For the text-containing cell, return its midpoint in (x, y) coordinate format. 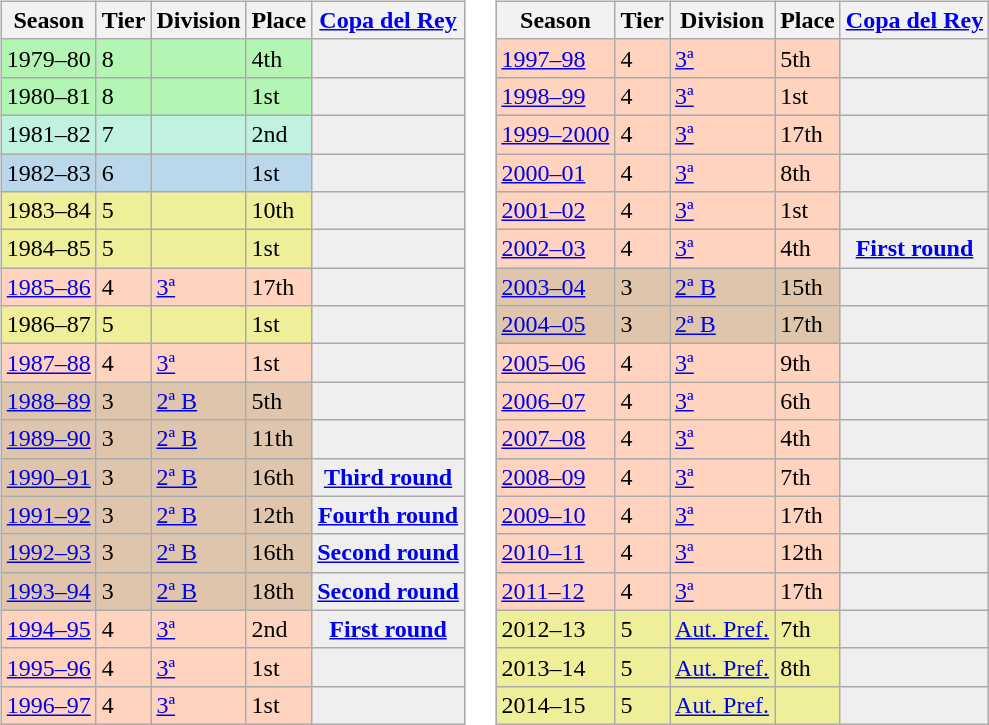
2013–14 (556, 667)
6th (808, 401)
2010–11 (556, 553)
2012–13 (556, 629)
Fourth round (388, 515)
1994–95 (48, 629)
6 (124, 173)
1995–96 (48, 667)
1991–92 (48, 515)
2007–08 (556, 439)
2000–01 (556, 173)
11th (279, 439)
2008–09 (556, 477)
18th (279, 591)
1986–87 (48, 325)
1983–84 (48, 211)
1998–99 (556, 96)
9th (808, 363)
1993–94 (48, 591)
1984–85 (48, 249)
Third round (388, 477)
10th (279, 211)
2002–03 (556, 249)
1979–80 (48, 58)
1985–86 (48, 287)
2014–15 (556, 705)
1999–2000 (556, 134)
1990–91 (48, 477)
1980–81 (48, 96)
2003–04 (556, 287)
1987–88 (48, 363)
1997–98 (556, 58)
1982–83 (48, 173)
2005–06 (556, 363)
1988–89 (48, 401)
1996–97 (48, 705)
1989–90 (48, 439)
2011–12 (556, 591)
2009–10 (556, 515)
7 (124, 134)
1992–93 (48, 553)
2006–07 (556, 401)
15th (808, 287)
2001–02 (556, 211)
1981–82 (48, 134)
2004–05 (556, 325)
